Determine the (x, y) coordinate at the center of the cell enclosing the given text.  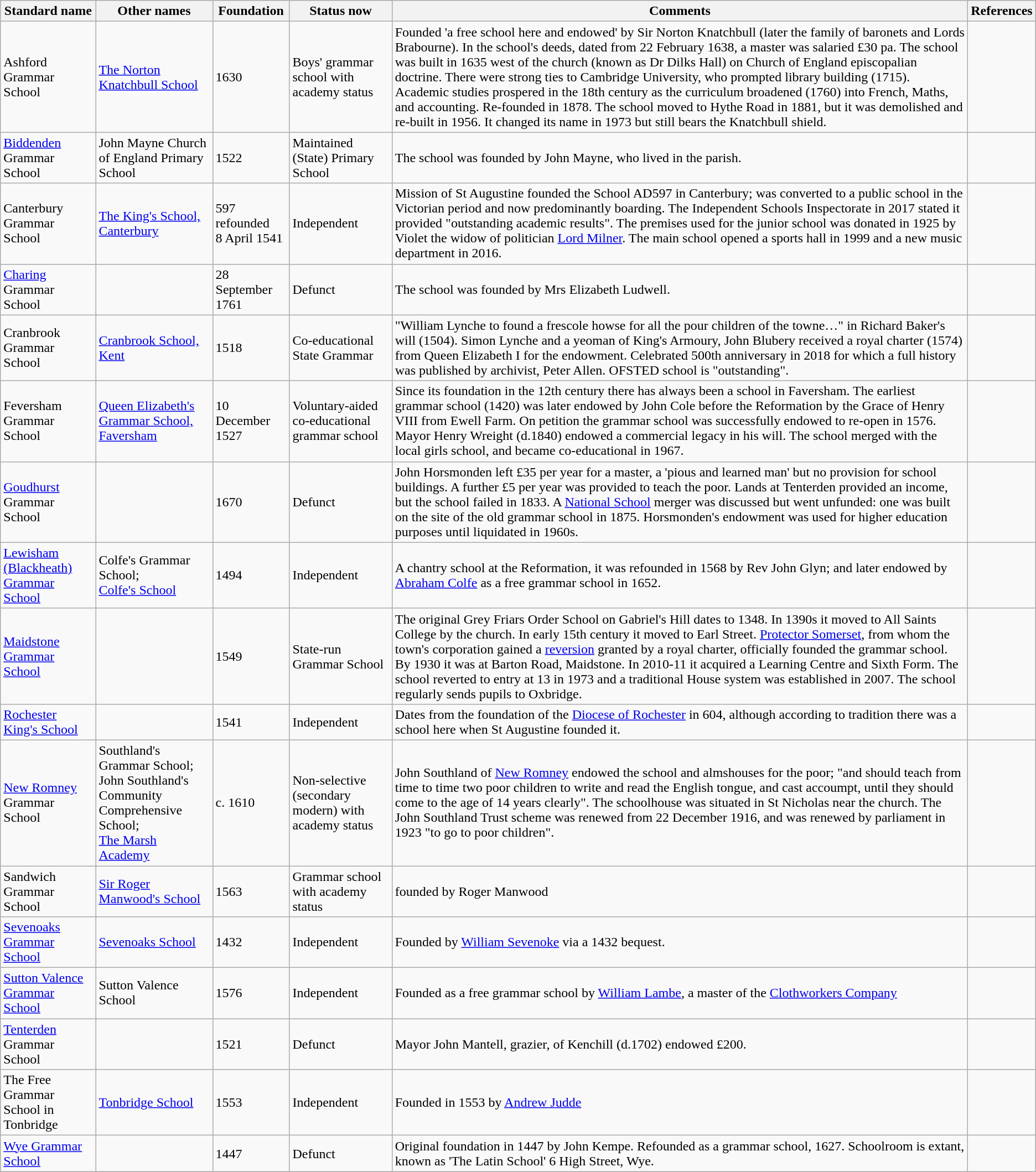
Sandwich Grammar School (48, 891)
Ashford Grammar School (48, 77)
1549 (251, 656)
Founded in 1553 by Andrew Judde (680, 1102)
Wye Grammar School (48, 1153)
A chantry school at the Reformation, it was refounded in 1568 by Rev John Glyn; and later endowed by Abraham Colfe as a free grammar school in 1652. (680, 575)
Sutton Valence School (154, 993)
New Romney Grammar School (48, 802)
1670 (251, 502)
Rochester King's School (48, 722)
Tonbridge School (154, 1102)
1576 (251, 993)
Maidstone Grammar School (48, 656)
Original foundation in 1447 by John Kempe. Refounded as a grammar school, 1627. Schoolroom is extant, known as 'The Latin School' 6 High Street, Wye. (680, 1153)
Grammar school with academy status (341, 891)
John Mayne Church of England Primary School (154, 158)
1518 (251, 348)
Mayor John Mantell, grazier, of Kenchill (d.1702) endowed £200. (680, 1044)
1630 (251, 77)
Sutton Valence Grammar School (48, 993)
Southland's Grammar School;John Southland's Community Comprehensive School;The Marsh Academy (154, 802)
Boys' grammar school with academy status (341, 77)
c. 1610 (251, 802)
Other names (154, 11)
Queen Elizabeth's Grammar School, Faversham (154, 421)
Charing Grammar School (48, 289)
Status now (341, 11)
Goudhurst Grammar School (48, 502)
Canterbury Grammar School (48, 224)
1563 (251, 891)
founded by Roger Manwood (680, 891)
Feversham Grammar School (48, 421)
Lewisham (Blackheath) Grammar School (48, 575)
Biddenden Grammar School (48, 158)
Sevenoaks Grammar School (48, 942)
Founded as a free grammar school by William Lambe, a master of the Clothworkers Company (680, 993)
The school was founded by Mrs Elizabeth Ludwell. (680, 289)
597refounded8 April 1541 (251, 224)
Colfe's Grammar School;Colfe's School (154, 575)
1553 (251, 1102)
1432 (251, 942)
10 December 1527 (251, 421)
Co-educational State Grammar (341, 348)
1521 (251, 1044)
Dates from the foundation of the Diocese of Rochester in 604, although according to tradition there was a school here when St Augustine founded it. (680, 722)
1541 (251, 722)
Founded by William Sevenoke via a 1432 bequest. (680, 942)
Cranbrook School, Kent (154, 348)
Sir Roger Manwood's School (154, 891)
1494 (251, 575)
Standard name (48, 11)
Comments (680, 11)
The Norton Knatchbull School (154, 77)
State-run Grammar School (341, 656)
The King's School, Canterbury (154, 224)
The school was founded by John Mayne, who lived in the parish. (680, 158)
Non-selective (secondary modern) with academy status (341, 802)
Maintained (State) Primary School (341, 158)
Tenterden Grammar School (48, 1044)
References (1002, 11)
1522 (251, 158)
Foundation (251, 11)
1447 (251, 1153)
28 September 1761 (251, 289)
Voluntary-aided co-educational grammar school (341, 421)
The Free Grammar School in Tonbridge (48, 1102)
Sevenoaks School (154, 942)
Cranbrook Grammar School (48, 348)
